Pinpoint the cell where the given text exists, returning its (X, Y) midpoint coordinate. 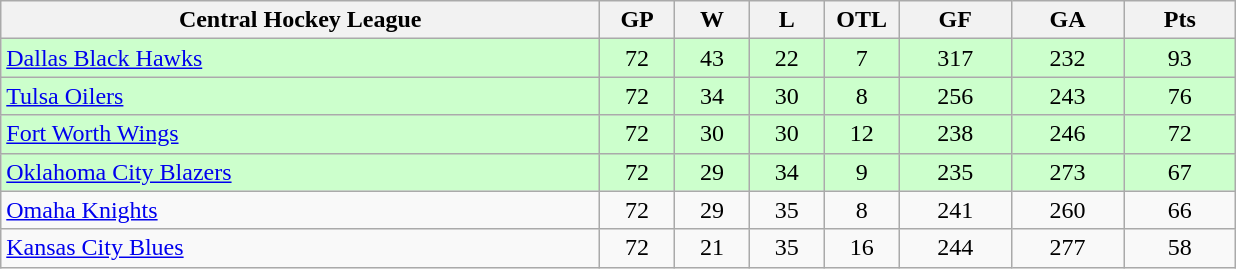
22 (786, 58)
273 (1067, 172)
OTL (862, 20)
Dallas Black Hawks (300, 58)
67 (1180, 172)
Oklahoma City Blazers (300, 172)
260 (1067, 210)
9 (862, 172)
Pts (1180, 20)
Fort Worth Wings (300, 134)
43 (712, 58)
58 (1180, 248)
93 (1180, 58)
7 (862, 58)
12 (862, 134)
235 (955, 172)
243 (1067, 96)
Omaha Knights (300, 210)
Central Hockey League (300, 20)
GP (638, 20)
GA (1067, 20)
232 (1067, 58)
Tulsa Oilers (300, 96)
21 (712, 248)
L (786, 20)
246 (1067, 134)
238 (955, 134)
256 (955, 96)
Kansas City Blues (300, 248)
66 (1180, 210)
GF (955, 20)
241 (955, 210)
244 (955, 248)
76 (1180, 96)
317 (955, 58)
277 (1067, 248)
W (712, 20)
16 (862, 248)
